From the cell containing the given text, extract its center point as (x, y) coordinate. 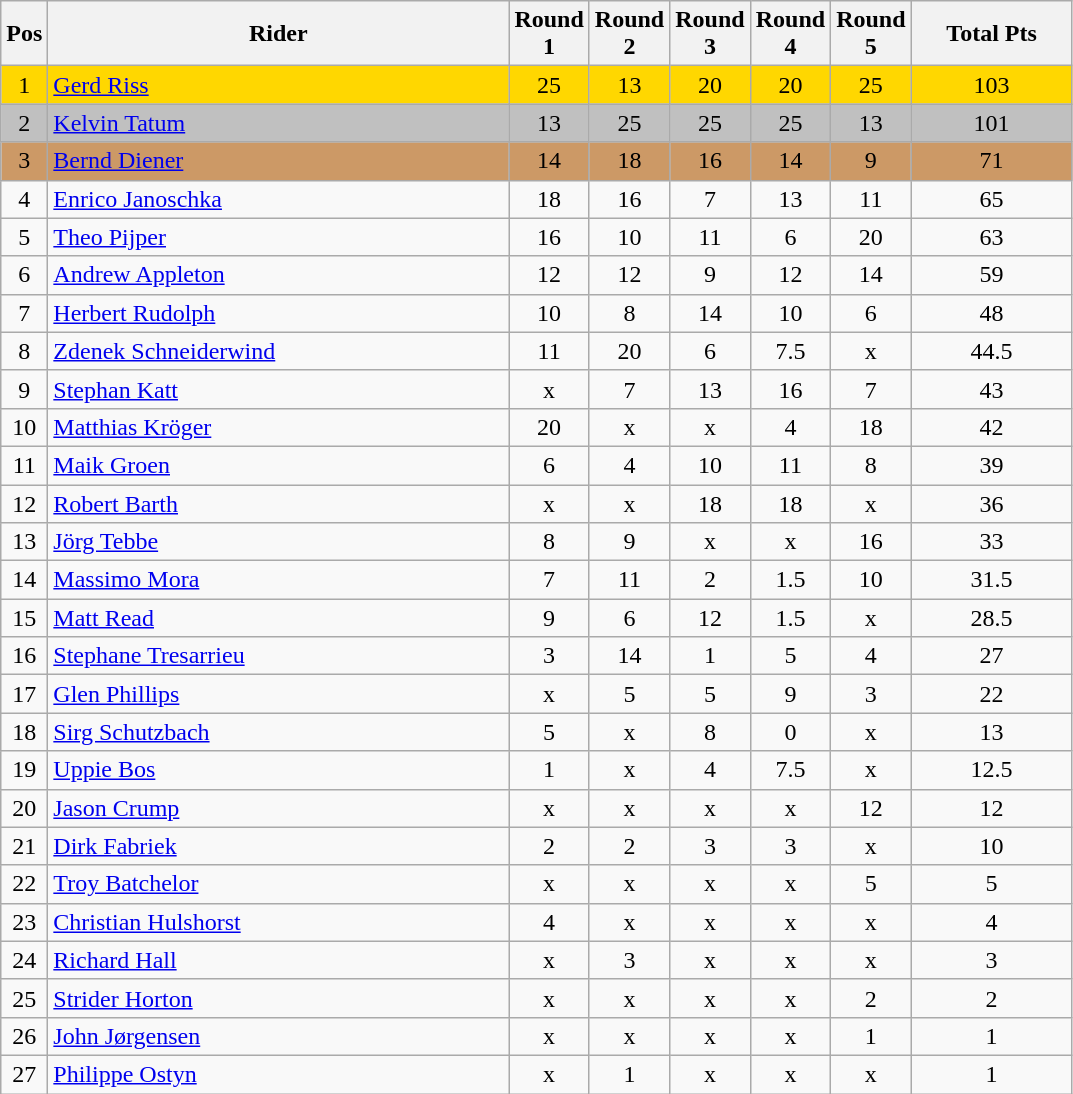
Pos (24, 34)
Rider (278, 34)
Strider Horton (278, 998)
Maik Groen (278, 465)
31.5 (992, 580)
Stephane Tresarrieu (278, 656)
24 (24, 960)
36 (992, 503)
33 (992, 542)
101 (992, 123)
17 (24, 694)
15 (24, 618)
Dirk Fabriek (278, 846)
Massimo Mora (278, 580)
Matt Read (278, 618)
Round 5 (871, 34)
Zdenek Schneiderwind (278, 351)
Round 2 (629, 34)
103 (992, 85)
Jörg Tebbe (278, 542)
John Jørgensen (278, 1036)
Philippe Ostyn (278, 1074)
Troy Batchelor (278, 884)
48 (992, 313)
Herbert Rudolph (278, 313)
Richard Hall (278, 960)
Matthias Kröger (278, 427)
12.5 (992, 770)
39 (992, 465)
65 (992, 199)
Stephan Katt (278, 389)
19 (24, 770)
28.5 (992, 618)
Glen Phillips (278, 694)
71 (992, 161)
21 (24, 846)
23 (24, 922)
0 (790, 732)
59 (992, 275)
Round 4 (790, 34)
Kelvin Tatum (278, 123)
Total Pts (992, 34)
Jason Crump (278, 808)
Theo Pijper (278, 237)
63 (992, 237)
Christian Hulshorst (278, 922)
42 (992, 427)
Round 3 (710, 34)
Andrew Appleton (278, 275)
Enrico Janoschka (278, 199)
Robert Barth (278, 503)
Gerd Riss (278, 85)
Sirg Schutzbach (278, 732)
Bernd Diener (278, 161)
26 (24, 1036)
44.5 (992, 351)
Round 1 (549, 34)
43 (992, 389)
Uppie Bos (278, 770)
